Locate the cell with the specified text and output its (x, y) center coordinate. 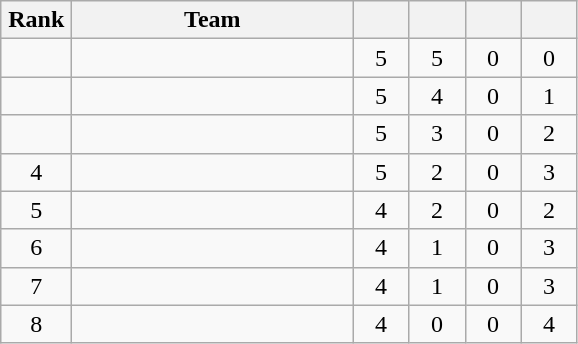
Team (212, 20)
Rank (36, 20)
8 (36, 324)
7 (36, 286)
6 (36, 248)
